Scan for the cell matching the given text and deliver its [x, y] coordinate at center. 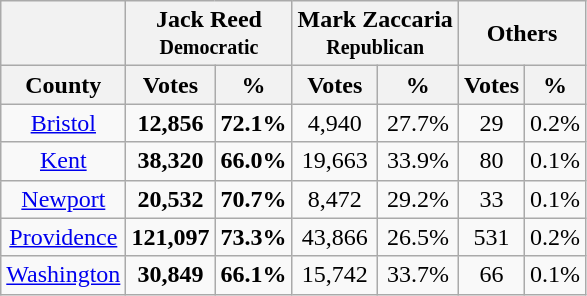
121,097 [170, 237]
30,849 [170, 275]
33.9% [418, 161]
Mark ZaccariaRepublican [375, 34]
Others [522, 34]
19,663 [334, 161]
8,472 [334, 199]
33.7% [418, 275]
Bristol [64, 123]
70.7% [254, 199]
County [64, 85]
Jack ReedDemocratic [209, 34]
26.5% [418, 237]
38,320 [170, 161]
33 [491, 199]
43,866 [334, 237]
80 [491, 161]
Kent [64, 161]
20,532 [170, 199]
72.1% [254, 123]
73.3% [254, 237]
29 [491, 123]
15,742 [334, 275]
Washington [64, 275]
66.0% [254, 161]
66.1% [254, 275]
Newport [64, 199]
4,940 [334, 123]
29.2% [418, 199]
12,856 [170, 123]
531 [491, 237]
27.7% [418, 123]
66 [491, 275]
Providence [64, 237]
